Determine the (X, Y) coordinate at the center of the cell enclosing the given text.  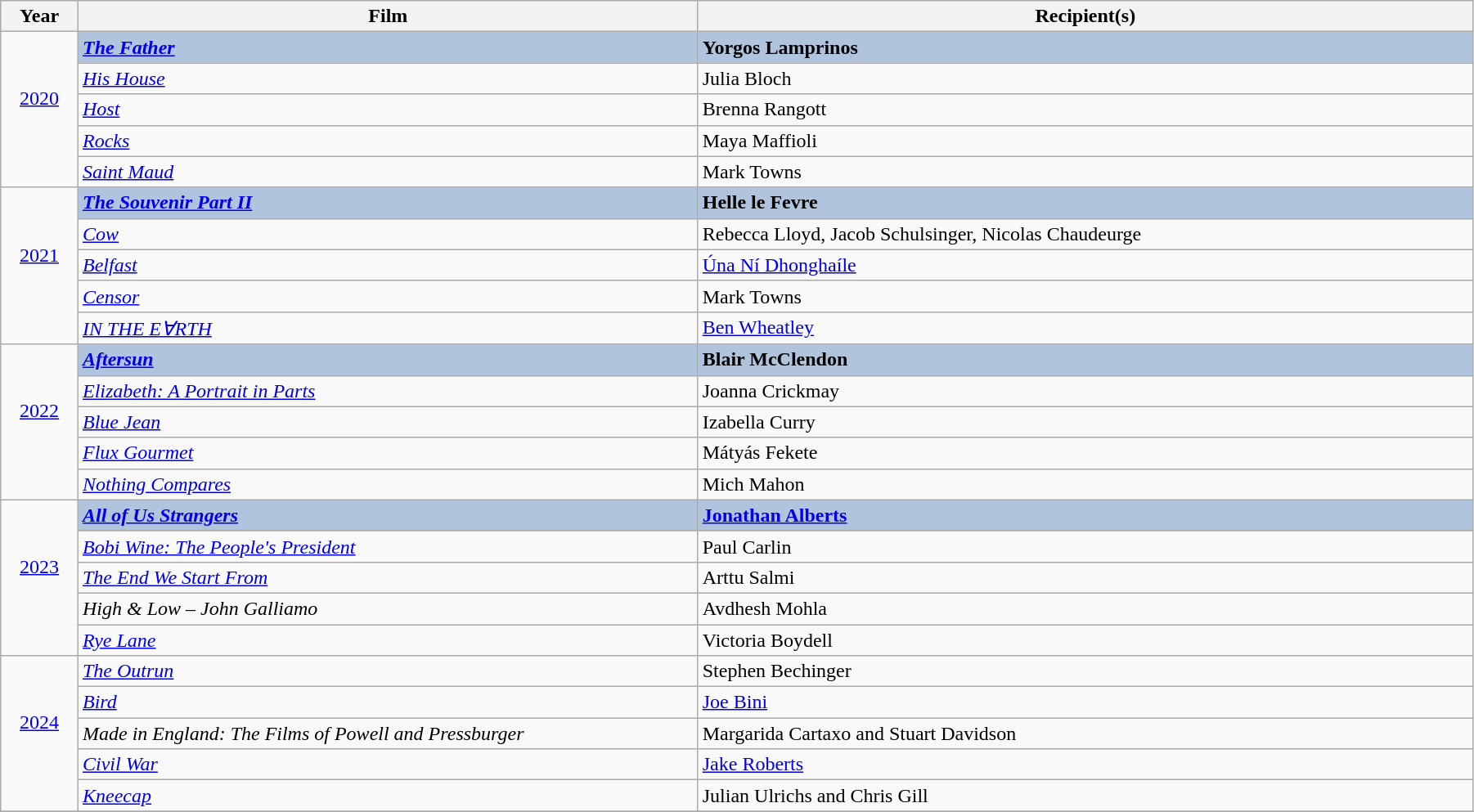
2021 (39, 266)
The Souvenir Part II (388, 203)
Censor (388, 296)
Recipient(s) (1085, 16)
Joanna Crickmay (1085, 391)
Saint Maud (388, 172)
Rye Lane (388, 640)
Bird (388, 702)
Film (388, 16)
The Father (388, 47)
Cow (388, 234)
Jake Roberts (1085, 765)
2020 (39, 110)
Helle le Fevre (1085, 203)
Paul Carlin (1085, 546)
The Outrun (388, 671)
Belfast (388, 265)
Civil War (388, 765)
Year (39, 16)
Stephen Bechinger (1085, 671)
Joe Bini (1085, 702)
Maya Maffioli (1085, 141)
His House (388, 79)
Blue Jean (388, 422)
Úna Ní Dhonghaíle (1085, 265)
Bobi Wine: The People's President (388, 546)
Yorgos Lamprinos (1085, 47)
Nothing Compares (388, 484)
Mátyás Fekete (1085, 453)
Margarida Cartaxo and Stuart Davidson (1085, 733)
Arttu Salmi (1085, 577)
Julia Bloch (1085, 79)
Elizabeth: A Portrait in Parts (388, 391)
Kneecap (388, 796)
All of Us Strangers (388, 515)
Host (388, 110)
High & Low – John Galliamo (388, 608)
Victoria Boydell (1085, 640)
Julian Ulrichs and Chris Gill (1085, 796)
Ben Wheatley (1085, 328)
The End We Start From (388, 577)
2024 (39, 733)
Jonathan Alberts (1085, 515)
Rocks (388, 141)
Izabella Curry (1085, 422)
Rebecca Lloyd, Jacob Schulsinger, Nicolas Chaudeurge (1085, 234)
IN THE EⱯRTH (388, 328)
Avdhesh Mohla (1085, 608)
Blair McClendon (1085, 360)
Mich Mahon (1085, 484)
Made in England: The Films of Powell and Pressburger (388, 733)
Aftersun (388, 360)
Brenna Rangott (1085, 110)
2022 (39, 422)
2023 (39, 577)
Flux Gourmet (388, 453)
